Search for the cell housing the specified text and yield its [X, Y] center coordinate. 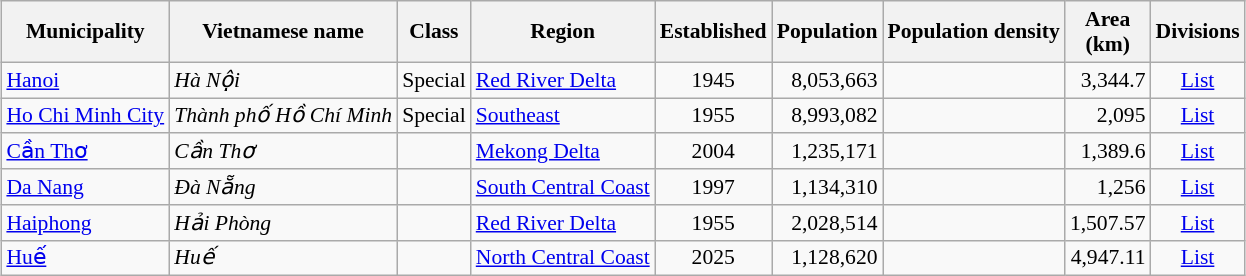
1,128,620 [828, 258]
1,134,310 [828, 187]
Mekong Delta [563, 151]
Hải Phòng [283, 222]
Class [434, 32]
Southeast [563, 116]
3,344.7 [1108, 80]
2,028,514 [828, 222]
South Central Coast [563, 187]
2004 [714, 151]
1945 [714, 80]
Ho Chi Minh City [85, 116]
1,507.57 [1108, 222]
Thành phố Hồ Chí Minh [283, 116]
Da Nang [85, 187]
Hà Nội [283, 80]
Haiphong [85, 222]
Established [714, 32]
North Central Coast [563, 258]
Municipality [85, 32]
2,095 [1108, 116]
8,053,663 [828, 80]
1,235,171 [828, 151]
Hanoi [85, 80]
2025 [714, 258]
Vietnamese name [283, 32]
Population density [974, 32]
1997 [714, 187]
Divisions [1198, 32]
Population [828, 32]
Đà Nẵng [283, 187]
8,993,082 [828, 116]
Area (km) [1108, 32]
1,256 [1108, 187]
4,947.11 [1108, 258]
1,389.6 [1108, 151]
Region [563, 32]
